Extract the [x, y] coordinate from the center of the cell holding the provided text.  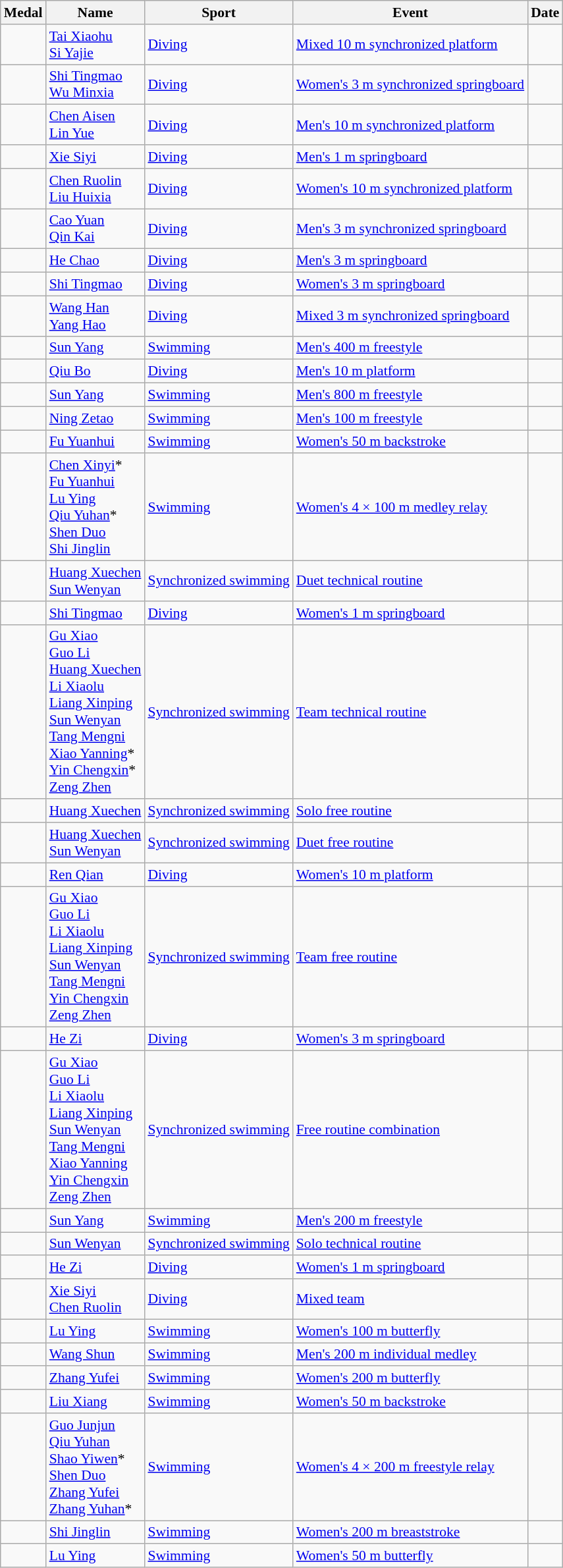
Shi TingmaoWu Minxia [95, 84]
Huang Xuechen [95, 811]
Event [410, 13]
Women's 4 × 200 m freestyle relay [410, 1467]
Cao YuanQin Kai [95, 229]
Xie SiyiChen Ruolin [95, 1299]
Team technical routine [410, 711]
Wang Shun [95, 1355]
Men's 3 m springboard [410, 261]
Fu Yuanhui [95, 442]
Men's 800 m freestyle [410, 395]
Liu Xiang [95, 1401]
He Chao [95, 261]
Tai XiaohuSi Yajie [95, 45]
Mixed team [410, 1299]
Name [95, 13]
Chen RuolinLiu Huixia [95, 188]
Women's 10 m platform [410, 875]
Sport [219, 13]
Gu XiaoGuo LiHuang XuechenLi XiaoluLiang XinpingSun WenyanTang MengniXiao Yanning*Yin Chengxin*Zeng Zhen [95, 711]
Chen Xinyi*Fu YuanhuiLu YingQiu Yuhan*Shen DuoShi Jinglin [95, 507]
Wang HanYang Hao [95, 316]
Women's 200 m breaststroke [410, 1532]
Date [545, 13]
Mixed 10 m synchronized platform [410, 45]
Qiu Bo [95, 371]
Team free routine [410, 957]
Zhang Yufei [95, 1378]
Solo technical routine [410, 1244]
Ning Zetao [95, 418]
Men's 200 m freestyle [410, 1220]
Men's 1 m springboard [410, 157]
Chen AisenLin Yue [95, 125]
Men's 3 m synchronized springboard [410, 229]
Sun Wenyan [95, 1244]
Duet technical routine [410, 581]
Free routine combination [410, 1130]
Women's 10 m synchronized platform [410, 188]
Guo JunjunQiu YuhanShao Yiwen*Shen DuoZhang YufeiZhang Yuhan* [95, 1467]
Medal [24, 13]
Gu XiaoGuo LiLi XiaoluLiang XinpingSun WenyanTang MengniXiao YanningYin ChengxinZeng Zhen [95, 1130]
Men's 10 m platform [410, 371]
Women's 50 m butterfly [410, 1556]
Men's 100 m freestyle [410, 418]
Women's 200 m butterfly [410, 1378]
Men's 400 m freestyle [410, 348]
Women's 3 m synchronized springboard [410, 84]
Xie Siyi [95, 157]
Solo free routine [410, 811]
Women's 100 m butterfly [410, 1331]
Men's 10 m synchronized platform [410, 125]
Men's 200 m individual medley [410, 1355]
Shi Jinglin [95, 1532]
Ren Qian [95, 875]
Gu XiaoGuo LiLi XiaoluLiang XinpingSun WenyanTang MengniYin ChengxinZeng Zhen [95, 957]
Women's 4 × 100 m medley relay [410, 507]
Duet free routine [410, 843]
Mixed 3 m synchronized springboard [410, 316]
